Extract the [x, y] coordinate from the center of the cell holding the provided text.  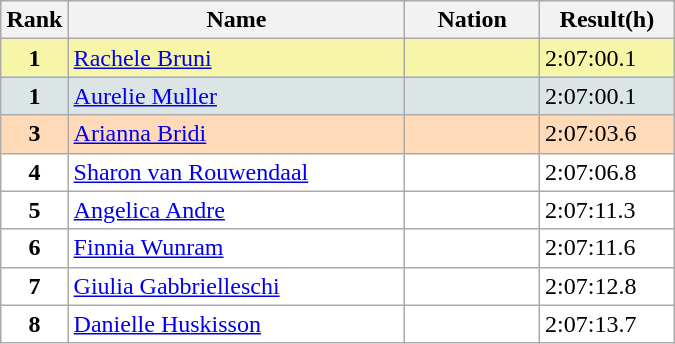
Result(h) [608, 20]
2:07:11.3 [608, 210]
Danielle Huskisson [236, 324]
Nation [472, 20]
8 [34, 324]
Giulia Gabbrielleschi [236, 286]
Sharon van Rouwendaal [236, 172]
5 [34, 210]
Rachele Bruni [236, 58]
Angelica Andre [236, 210]
2:07:12.8 [608, 286]
2:07:11.6 [608, 248]
Finnia Wunram [236, 248]
Aurelie Muller [236, 96]
Name [236, 20]
2:07:03.6 [608, 134]
Rank [34, 20]
2:07:13.7 [608, 324]
2:07:06.8 [608, 172]
6 [34, 248]
3 [34, 134]
Arianna Bridi [236, 134]
7 [34, 286]
4 [34, 172]
